Search for the cell housing the specified text and yield its (X, Y) center coordinate. 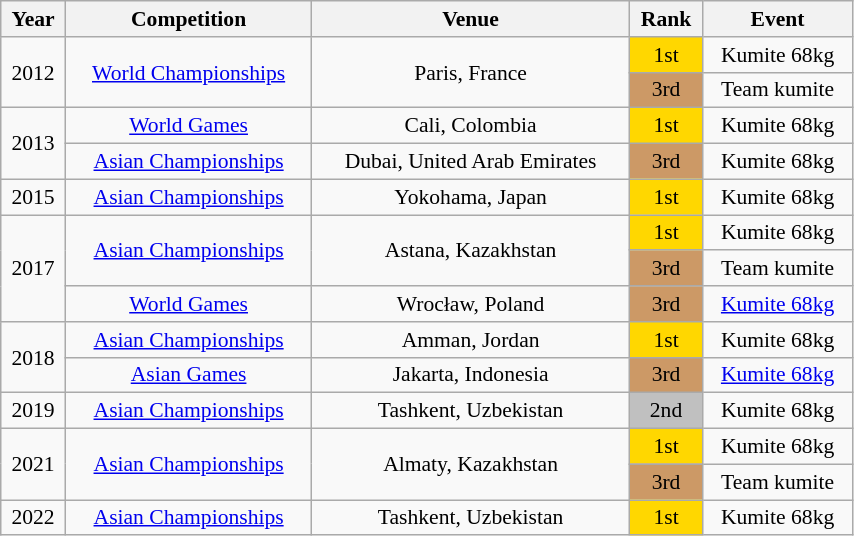
Almaty, Kazakhstan (471, 464)
2015 (34, 197)
Dubai, United Arab Emirates (471, 162)
2019 (34, 411)
Paris, France (471, 72)
2017 (34, 268)
Asian Games (188, 375)
Amman, Jordan (471, 340)
2nd (666, 411)
Yokohama, Japan (471, 197)
2013 (34, 144)
Astana, Kazakhstan (471, 250)
Rank (666, 19)
Cali, Colombia (471, 126)
2022 (34, 518)
Competition (188, 19)
2021 (34, 464)
2018 (34, 358)
Venue (471, 19)
World Championships (188, 72)
2012 (34, 72)
Wrocław, Poland (471, 304)
Event (778, 19)
Year (34, 19)
Jakarta, Indonesia (471, 375)
